Return [x, y] of the center of cell containing provided text 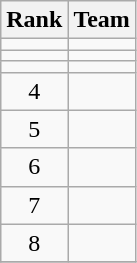
6 [34, 167]
8 [34, 243]
4 [34, 91]
7 [34, 205]
Rank [34, 20]
Team [102, 20]
5 [34, 129]
